For the text-containing cell, return its midpoint in (X, Y) coordinate format. 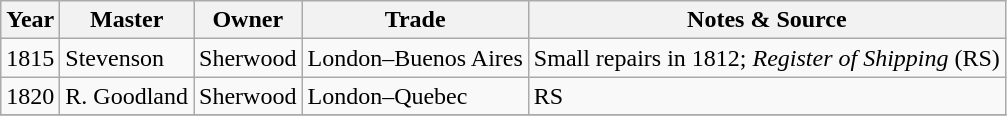
Master (127, 20)
1815 (30, 58)
RS (766, 96)
London–Buenos Aires (415, 58)
Small repairs in 1812; Register of Shipping (RS) (766, 58)
Stevenson (127, 58)
Trade (415, 20)
Year (30, 20)
R. Goodland (127, 96)
Notes & Source (766, 20)
London–Quebec (415, 96)
1820 (30, 96)
Owner (248, 20)
